Identify which cell holds the provided text, then report its [x, y] central coordinate. 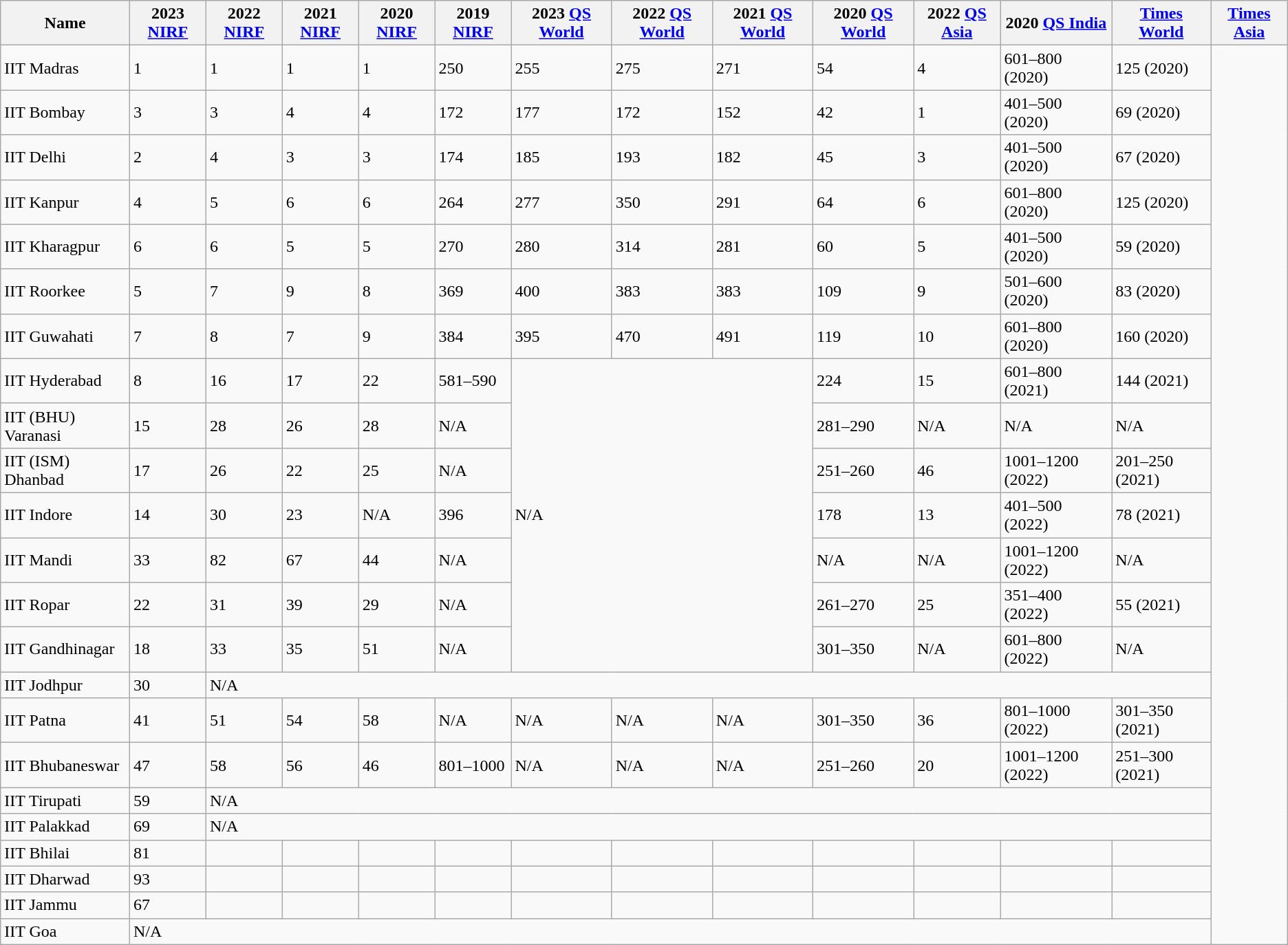
IIT Patna [65, 721]
IIT Guwahati [65, 336]
281 [762, 246]
IIT Dharwad [65, 879]
59 (2020) [1161, 246]
IIT (BHU) Varanasi [65, 425]
152 [762, 113]
IIT Delhi [65, 157]
400 [561, 292]
93 [168, 879]
Times Asia [1249, 23]
470 [662, 336]
64 [863, 202]
301–350 (2021) [1161, 721]
182 [762, 157]
41 [168, 721]
601–800 (2022) [1056, 649]
IIT Jammu [65, 905]
14 [168, 514]
396 [473, 514]
44 [396, 560]
2020 QS World [863, 23]
351–400 (2022) [1056, 605]
69 [168, 827]
224 [863, 381]
60 [863, 246]
16 [244, 381]
271 [762, 67]
350 [662, 202]
IIT Madras [65, 67]
Times World [1161, 23]
109 [863, 292]
2020 NIRF [396, 23]
Name [65, 23]
178 [863, 514]
261–270 [863, 605]
IIT Bhubaneswar [65, 765]
78 (2021) [1161, 514]
45 [863, 157]
160 (2020) [1161, 336]
255 [561, 67]
67 (2020) [1161, 157]
291 [762, 202]
2019 NIRF [473, 23]
280 [561, 246]
IIT Indore [65, 514]
IIT Gandhinagar [65, 649]
270 [473, 246]
384 [473, 336]
IIT Palakkad [65, 827]
31 [244, 605]
2022 NIRF [244, 23]
201–250 (2021) [1161, 470]
IIT Tirupati [65, 801]
2 [168, 157]
69 (2020) [1161, 113]
185 [561, 157]
29 [396, 605]
177 [561, 113]
IIT Bombay [65, 113]
36 [957, 721]
35 [321, 649]
264 [473, 202]
42 [863, 113]
801–1000 [473, 765]
144 (2021) [1161, 381]
IIT Kanpur [65, 202]
82 [244, 560]
277 [561, 202]
IIT Mandi [65, 560]
581–590 [473, 381]
39 [321, 605]
501–600 (2020) [1056, 292]
2021 QS World [762, 23]
174 [473, 157]
801–1000 (2022) [1056, 721]
20 [957, 765]
250 [473, 67]
193 [662, 157]
2020 QS India [1056, 23]
47 [168, 765]
81 [168, 853]
2021 NIRF [321, 23]
2023 QS World [561, 23]
2022 QS World [662, 23]
601–800 (2021) [1056, 381]
2023 NIRF [168, 23]
IIT (ISM) Dhanbad [65, 470]
IIT Kharagpur [65, 246]
56 [321, 765]
369 [473, 292]
119 [863, 336]
IIT Jodhpur [65, 685]
10 [957, 336]
491 [762, 336]
IIT Roorkee [65, 292]
IIT Hyderabad [65, 381]
401–500 (2022) [1056, 514]
IIT Bhilai [65, 853]
59 [168, 801]
275 [662, 67]
IIT Goa [65, 931]
395 [561, 336]
55 (2021) [1161, 605]
23 [321, 514]
251–300 (2021) [1161, 765]
83 (2020) [1161, 292]
IIT Ropar [65, 605]
281–290 [863, 425]
18 [168, 649]
13 [957, 514]
314 [662, 246]
2022 QS Asia [957, 23]
